Return the (X, Y) coordinate for the center point of the cell that contains the specified text.  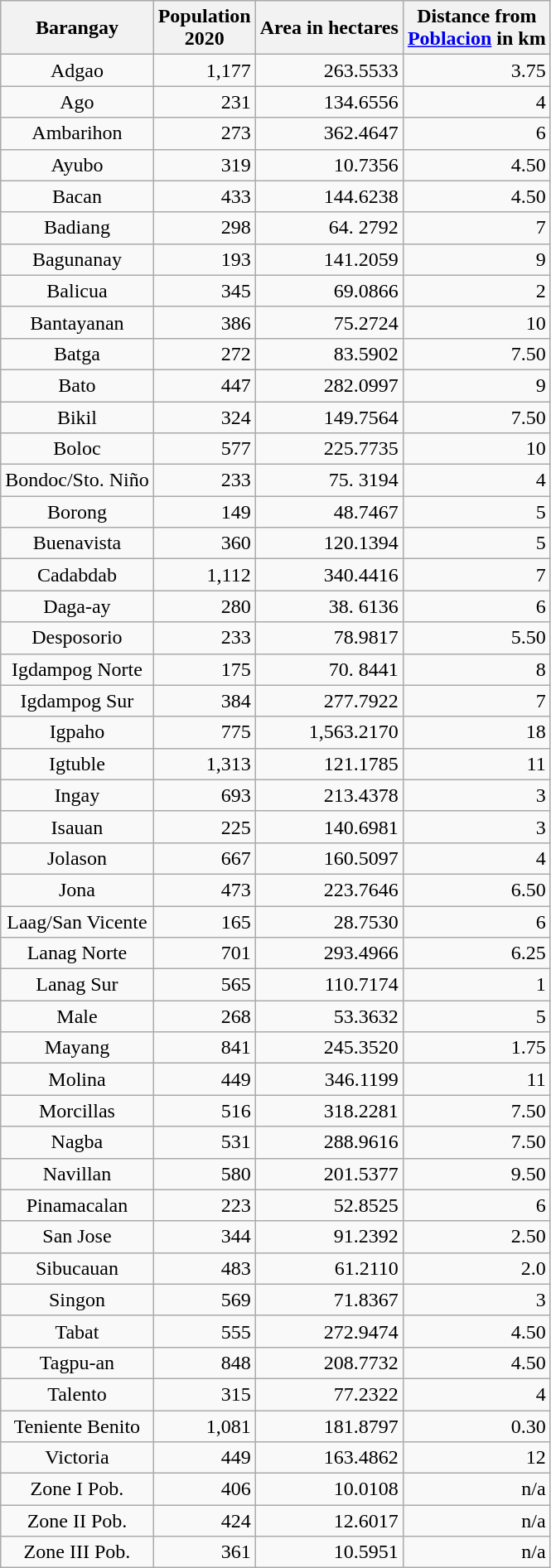
1,081 (204, 1426)
Igpaho (77, 732)
160.5097 (329, 858)
78.9817 (329, 638)
447 (204, 385)
268 (204, 1016)
223 (204, 1205)
Jona (77, 890)
775 (204, 732)
134.6556 (329, 102)
3.75 (476, 70)
Laag/San Vicente (77, 922)
Borong (77, 512)
Victoria (77, 1458)
293.4966 (329, 953)
208.7732 (329, 1363)
386 (204, 322)
Molina (77, 1079)
71.8367 (329, 1300)
344 (204, 1237)
1 (476, 985)
Igdampog Sur (77, 701)
75. 3194 (329, 480)
Badiang (77, 228)
424 (204, 1521)
2.50 (476, 1237)
Daga-ay (77, 606)
Adgao (77, 70)
473 (204, 890)
288.9616 (329, 1142)
Bantayanan (77, 322)
277.7922 (329, 701)
362.4647 (329, 133)
1,313 (204, 764)
Lanag Sur (77, 985)
Cadabdab (77, 575)
272 (204, 354)
Buenavista (77, 543)
Bacan (77, 196)
12.6017 (329, 1521)
1,563.2170 (329, 732)
6.50 (476, 890)
64. 2792 (329, 228)
Talento (77, 1394)
Nagba (77, 1142)
Morcillas (77, 1111)
77.2322 (329, 1394)
Male (77, 1016)
Singon (77, 1300)
346.1199 (329, 1079)
12 (476, 1458)
483 (204, 1268)
569 (204, 1300)
48.7467 (329, 512)
Zone I Pob. (77, 1489)
193 (204, 259)
272.9474 (329, 1331)
75.2724 (329, 322)
1,112 (204, 575)
121.1785 (329, 764)
225 (204, 827)
10.7356 (329, 165)
213.4378 (329, 795)
Population2020 (204, 28)
555 (204, 1331)
9.50 (476, 1174)
Zone II Pob. (77, 1521)
28.7530 (329, 922)
406 (204, 1489)
52.8525 (329, 1205)
5.50 (476, 638)
Desposorio (77, 638)
565 (204, 985)
225.7735 (329, 449)
263.5533 (329, 70)
201.5377 (329, 1174)
144.6238 (329, 196)
Batga (77, 354)
693 (204, 795)
Isauan (77, 827)
384 (204, 701)
318.2281 (329, 1111)
Jolason (77, 858)
Mayang (77, 1048)
Area in hectares (329, 28)
69.0866 (329, 291)
319 (204, 165)
70. 8441 (329, 669)
340.4416 (329, 575)
1,177 (204, 70)
110.7174 (329, 985)
Bagunanay (77, 259)
1.75 (476, 1048)
Ayubo (77, 165)
175 (204, 669)
245.3520 (329, 1048)
8 (476, 669)
2.0 (476, 1268)
Tabat (77, 1331)
Sibucauan (77, 1268)
San Jose (77, 1237)
Navillan (77, 1174)
Pinamacalan (77, 1205)
315 (204, 1394)
Tagpu-an (77, 1363)
2 (476, 291)
282.0997 (329, 385)
Boloc (77, 449)
Balicua (77, 291)
Bondoc/Sto. Niño (77, 480)
61.2110 (329, 1268)
667 (204, 858)
580 (204, 1174)
10.5951 (329, 1552)
38. 6136 (329, 606)
Ago (77, 102)
53.3632 (329, 1016)
531 (204, 1142)
298 (204, 228)
83.5902 (329, 354)
280 (204, 606)
Ambarihon (77, 133)
Ingay (77, 795)
361 (204, 1552)
Igtuble (77, 764)
231 (204, 102)
Bikil (77, 417)
433 (204, 196)
Zone III Pob. (77, 1552)
360 (204, 543)
10.0108 (329, 1489)
Bato (77, 385)
0.30 (476, 1426)
345 (204, 291)
324 (204, 417)
18 (476, 732)
Igdampog Norte (77, 669)
149.7564 (329, 417)
163.4862 (329, 1458)
Teniente Benito (77, 1426)
91.2392 (329, 1237)
141.2059 (329, 259)
223.7646 (329, 890)
Lanag Norte (77, 953)
Distance fromPoblacion in km (476, 28)
273 (204, 133)
120.1394 (329, 543)
848 (204, 1363)
6.25 (476, 953)
577 (204, 449)
149 (204, 512)
181.8797 (329, 1426)
516 (204, 1111)
165 (204, 922)
Barangay (77, 28)
140.6981 (329, 827)
701 (204, 953)
841 (204, 1048)
